Output the (x, y) coordinate of the center of the cell containing the given text.  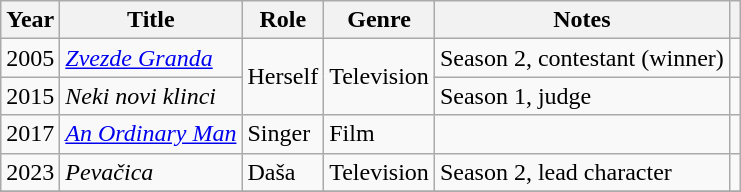
Pevačica (151, 172)
2017 (30, 134)
Season 2, contestant (winner) (582, 58)
Year (30, 20)
Title (151, 20)
Zvezde Granda (151, 58)
Season 2, lead character (582, 172)
Daša (283, 172)
2005 (30, 58)
An Ordinary Man (151, 134)
Season 1, judge (582, 96)
Singer (283, 134)
2015 (30, 96)
Notes (582, 20)
Herself (283, 77)
2023 (30, 172)
Neki novi klinci (151, 96)
Role (283, 20)
Film (380, 134)
Genre (380, 20)
